From the cell containing the given text, extract its center point as [x, y] coordinate. 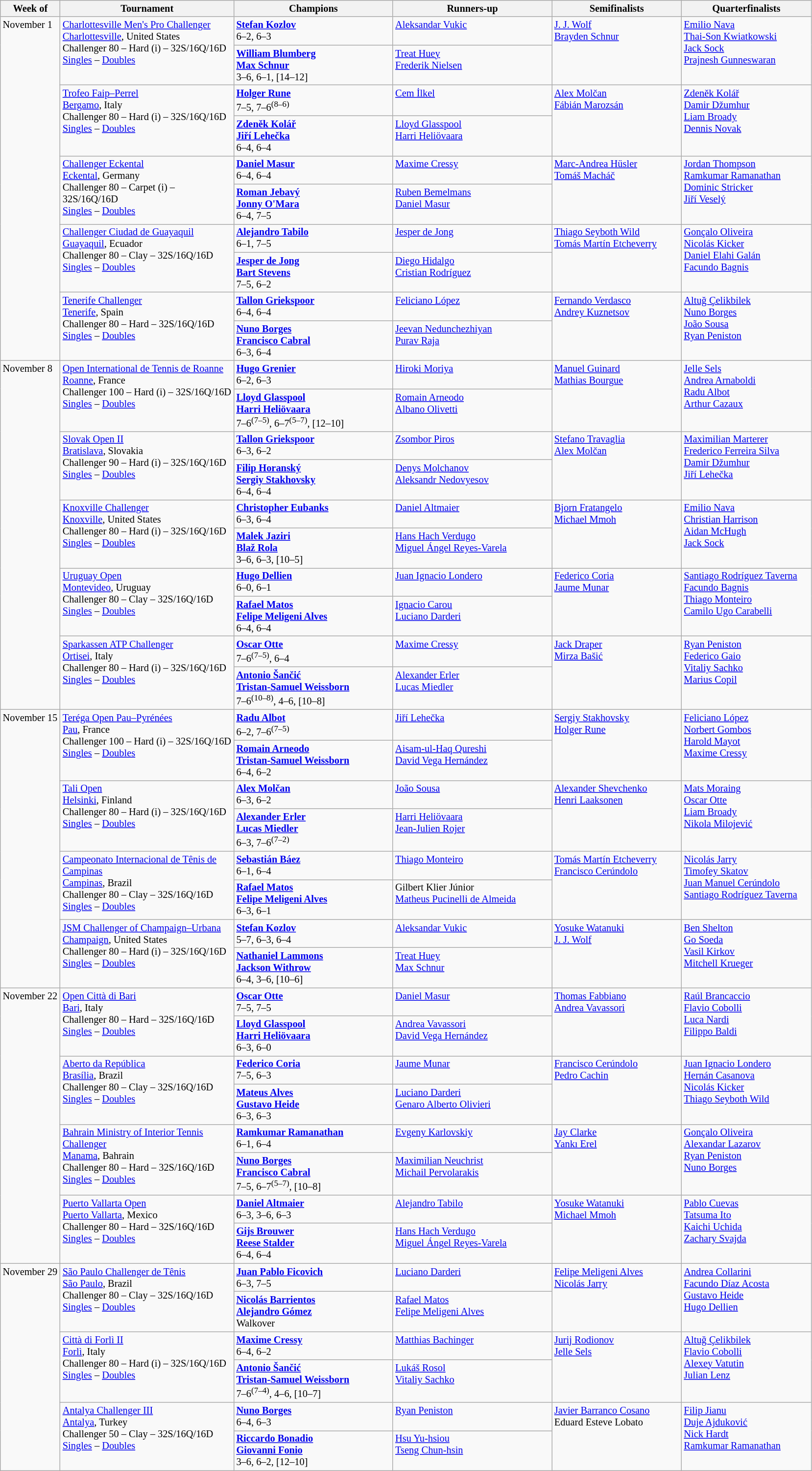
Lukáš Rosol Vitaliy Sachko [472, 1381]
Aisam-ul-Haq Qureshi David Vega Hernández [472, 760]
Rafael Matos Felipe Meligeni Alves [472, 1311]
Raúl Brancaccio Flavio Cobolli Luca Nardi Filippo Baldi [746, 1022]
Alejandro Tabilo [472, 1209]
Ramkumar Ramanathan6–1, 6–4 [313, 1138]
Antalya Challenger IIIAntalya, Turkey Challenger 50 – Clay – 32S/16Q/16DSingles – Doubles [147, 1436]
Aberto da RepúblicaBrasília, Brazil Challenger 80 – Clay – 32S/16Q/16DSingles – Doubles [147, 1089]
Daniel Altmaier6–3, 3–6, 6–3 [313, 1209]
Charlottesville Men's Pro ChallengerCharlottesville, United States Challenger 80 – Hard (i) – 32S/16Q/16DSingles – Doubles [147, 51]
Champions [313, 8]
Jay Clarke Yankı Erel [617, 1160]
Matthias Bachinger [472, 1346]
Slovak Open IIBratislava, Slovakia Challenger 90 – Hard (i) – 32S/16Q/16DSingles – Doubles [147, 465]
JSM Challenger of Champaign–UrbanaChampaign, United States Challenger 80 – Hard (i) – 32S/16Q/16DSingles – Doubles [147, 953]
Alexander Shevchenko Henri Laaksonen [617, 816]
Stefan Kozlov6–2, 6–3 [313, 31]
Juan Ignacio Londero Hernán Casanova Nicolás Kicker Thiago Seyboth Wild [746, 1089]
Gilbert Klier Júnior Matheus Pucinelli de Almeida [472, 899]
Hiroki Moriya [472, 375]
November 8 [30, 535]
Ryan Peniston [472, 1417]
Tallon Griekspoor6–3, 6–2 [313, 445]
Treat Huey Frederik Nielsen [472, 65]
Open Città di BariBari, Italy Challenger 80 – Hard – 32S/16Q/16DSingles – Doubles [147, 1022]
Daniel Altmaier [472, 514]
Federico Coria7–5, 6–3 [313, 1070]
Knoxville ChallengerKnoxville, United States Challenger 80 – Hard (i) – 32S/16Q/16DSingles – Doubles [147, 534]
Jack Draper Mirza Bašić [617, 673]
Romain Arneodo Albano Olivetti [472, 410]
Hsu Yu-hsiou Tseng Chun-hsin [472, 1450]
Oscar Otte7–6(7–5), 6–4 [313, 651]
Federico Coria Jaume Munar [617, 602]
Ruben Bemelmans Daniel Masur [472, 204]
Hugo Dellien6–0, 6–1 [313, 582]
Feliciano López Norbert Gombos Harold Mayot Maxime Cressy [746, 745]
Gijs Brouwer Reese Stalder6–4, 6–4 [313, 1243]
Maximilian Marterer Frederico Ferreira Silva Damir Džumhur Jiří Lehečka [746, 465]
J. J. Wolf Brayden Schnur [617, 51]
Santiago Rodríguez Taverna Facundo Bagnis Thiago Monteiro Camilo Ugo Carabelli [746, 602]
Thiago Monteiro [472, 866]
November 1 [30, 189]
Puerto Vallarta OpenPuerto Vallarta, Mexico Challenger 80 – Hard – 32S/16Q/16DSingles – Doubles [147, 1229]
Nathaniel Lammons Jackson Withrow6–4, 3–6, [10–6] [313, 967]
Stefan Kozlov5–7, 6–3, 6–4 [313, 934]
Open International de Tennis de RoanneRoanne, France Challenger 100 – Hard (i) – 32S/16Q/16DSingles – Doubles [147, 396]
Quarterfinalists [746, 8]
Altuğ Çelikbilek Nuno Borges João Sousa Ryan Peniston [746, 326]
Ben Shelton Go Soeda Vasil Kirkov Mitchell Krueger [746, 953]
Emilio Nava Christian Harrison Aidan McHugh Jack Sock [746, 534]
Emilio Nava Thai-Son Kwiatkowski Jack Sock Prajnesh Gunneswaran [746, 51]
Treat Huey Max Schnur [472, 967]
Denys Molchanov Aleksandr Nedovyesov [472, 480]
Alex Molčan Fábián Marozsán [617, 121]
Feliciano López [472, 307]
Andrea Vavassori David Vega Hernández [472, 1036]
Alex Molčan6–3, 6–2 [313, 795]
Javier Barranco Cosano Eduard Esteve Lobato [617, 1436]
Stefano Travaglia Alex Molčan [617, 465]
Antonio Šančić Tristan-Samuel Weissborn7–6(10–8), 4–6, [10–8] [313, 688]
Alexander Erler Lucas Miedler [472, 688]
November 15 [30, 848]
Zdeněk Kolář Damir Džumhur Liam Broady Dennis Novak [746, 121]
Alejandro Tabilo6–1, 7–5 [313, 238]
Andrea Collarini Facundo Díaz Acosta Gustavo Heide Hugo Dellien [746, 1297]
Fernando Verdasco Andrey Kuznetsov [617, 326]
Challenger EckentalEckental, Germany Challenger 80 – Carpet (i) – 32S/16Q/16DSingles – Doubles [147, 190]
Francisco Cerúndolo Pedro Cachin [617, 1089]
Sergiy Stakhovsky Holger Rune [617, 745]
Diego Hidalgo Cristian Rodríguez [472, 272]
Lloyd Glasspool Harri Heliövaara7–6(7–5), 6–7(5–7), [12–10] [313, 410]
Uruguay OpenMontevideo, Uruguay Challenger 80 – Clay – 32S/16Q/16DSingles – Doubles [147, 602]
Gonçalo Oliveira Alexandar Lazarov Ryan Peniston Nuno Borges [746, 1160]
Jaume Munar [472, 1070]
João Sousa [472, 795]
November 29 [30, 1367]
Jelle Sels Andrea Arnaboldi Radu Albot Arthur Cazaux [746, 396]
Jeevan Nedunchezhiyan Purav Raja [472, 340]
Jurij Rodionov Jelle Sels [617, 1367]
Maximilian Neuchrist Michail Pervolarakis [472, 1174]
Pablo Cuevas Tatsuma Ito Kaichi Uchida Zachary Svajda [746, 1229]
Lloyd Glasspool Harri Heliövaara6–3, 6–0 [313, 1036]
Daniel Masur [472, 1002]
Filip Horanský Sergiy Stakhovsky6–4, 6–4 [313, 480]
Malek Jaziri Blaž Rola3–6, 6–3, [10–5] [313, 548]
Nicolás Jarry Timofey Skatov Juan Manuel Cerúndolo Santiago Rodríguez Taverna [746, 886]
Nuno Borges Francisco Cabral7–5, 6–7(5–7), [10–8] [313, 1174]
Manuel Guinard Mathias Bourgue [617, 396]
Campeonato Internacional de Tênis de CampinasCampinas, Brazil Challenger 80 – Clay – 32S/16Q/16DSingles – Doubles [147, 886]
Zdeněk Kolář Jiří Lehečka6–4, 6–4 [313, 136]
Rafael Matos Felipe Meligeni Alves6–4, 6–4 [313, 616]
São Paulo Challenger de TênisSão Paulo, Brazil Challenger 80 – Clay – 32S/16Q/16DSingles – Doubles [147, 1297]
Trofeo Faip–PerrelBergamo, Italy Challenger 80 – Hard (i) – 32S/16Q/16DSingles – Doubles [147, 121]
Tenerife ChallengerTenerife, Spain Challenger 80 – Hard – 32S/16Q/16DSingles – Doubles [147, 326]
Maxime Cressy6–4, 6–2 [313, 1346]
Ryan Peniston Federico Gaio Vitaliy Sachko Marius Copil [746, 673]
Lloyd Glasspool Harri Heliövaara [472, 136]
Juan Ignacio Londero [472, 582]
Evgeny Karlovskiy [472, 1138]
Sparkassen ATP ChallengerOrtisei, Italy Challenger 80 – Hard (i) – 32S/16Q/16DSingles – Doubles [147, 673]
Hugo Grenier6–2, 6–3 [313, 375]
Alexander Erler Lucas Miedler6–3, 7–6(7–2) [313, 830]
Holger Rune7–5, 7–6(8–6) [313, 100]
Mateus Alves Gustavo Heide6–3, 6–3 [313, 1104]
Luciano Darderi Genaro Alberto Olivieri [472, 1104]
Ignacio Carou Luciano Darderi [472, 616]
Bjorn Fratangelo Michael Mmoh [617, 534]
November 22 [30, 1126]
Nuno Borges Francisco Cabral6–3, 6–4 [313, 340]
Gonçalo Oliveira Nicolás Kicker Daniel Elahi Galán Facundo Bagnis [746, 258]
Tali OpenHelsinki, Finland Challenger 80 – Hard (i) – 32S/16Q/16DSingles – Doubles [147, 816]
Bahrain Ministry of Interior Tennis ChallengerManama, Bahrain Challenger 80 – Hard – 32S/16Q/16DSingles – Doubles [147, 1160]
Challenger Ciudad de GuayaquilGuayaquil, Ecuador Challenger 80 – Clay – 32S/16Q/16DSingles – Doubles [147, 258]
Tallon Griekspoor6–4, 6–4 [313, 307]
Zsombor Piros [472, 445]
Marc-Andrea Hüsler Tomáš Macháč [617, 190]
Nuno Borges6–4, 6–3 [313, 1417]
Tomás Martín Etcheverry Francisco Cerúndolo [617, 886]
Roman Jebavý Jonny O'Mara6–4, 7–5 [313, 204]
Yosuke Watanuki Michael Mmoh [617, 1229]
Thiago Seyboth Wild Tomás Martín Etcheverry [617, 258]
Mats Moraing Oscar Otte Liam Broady Nikola Milojević [746, 816]
Cem İlkel [472, 100]
Romain Arneodo Tristan-Samuel Weissborn6–4, 6–2 [313, 760]
Jesper de Jong Bart Stevens7–5, 6–2 [313, 272]
Filip Jianu Duje Ajduković Nick Hardt Ramkumar Ramanathan [746, 1436]
Teréga Open Pau–PyrénéesPau, France Challenger 100 – Hard (i) – 32S/16Q/16DSingles – Doubles [147, 745]
Tournament [147, 8]
William Blumberg Max Schnur3–6, 6–1, [14–12] [313, 65]
Daniel Masur6–4, 6–4 [313, 170]
Sebastián Báez6–1, 6–4 [313, 866]
Jordan Thompson Ramkumar Ramanathan Dominic Stricker Jiří Veselý [746, 190]
Oscar Otte7–5, 7–5 [313, 1002]
Harri Heliövaara Jean-Julien Rojer [472, 830]
Juan Pablo Ficovich6–3, 7–5 [313, 1278]
Semifinalists [617, 8]
Altuğ Çelikbilek Flavio Cobolli Alexey Vatutin Julian Lenz [746, 1367]
Thomas Fabbiano Andrea Vavassori [617, 1022]
Luciano Darderi [472, 1278]
Radu Albot6–2, 7–6(7–5) [313, 725]
Jesper de Jong [472, 238]
Jiří Lehečka [472, 725]
Felipe Meligeni Alves Nicolás Jarry [617, 1297]
Antonio Šančić Tristan-Samuel Weissborn7–6(7–4), 4–6, [10–7] [313, 1381]
Città di Forlì IIForlì, Italy Challenger 80 – Hard (i) – 32S/16Q/16DSingles – Doubles [147, 1367]
Runners-up [472, 8]
Yosuke Watanuki J. J. Wolf [617, 953]
Christopher Eubanks6–3, 6–4 [313, 514]
Riccardo Bonadio Giovanni Fonio3–6, 6–2, [12–10] [313, 1450]
Week of [30, 8]
Rafael Matos Felipe Meligeni Alves6–3, 6–1 [313, 899]
Nicolás Barrientos Alejandro GómezWalkover [313, 1311]
